From the cell containing the given text, extract its center point as (X, Y) coordinate. 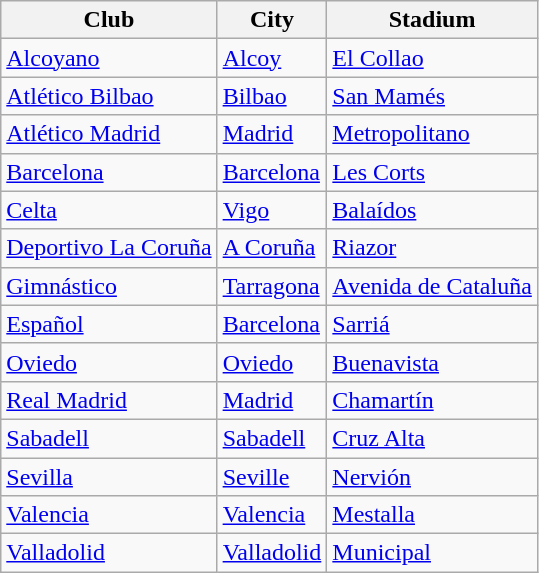
Cruz Alta (432, 438)
Stadium (432, 20)
El Collao (432, 58)
Nervión (432, 477)
Seville (272, 477)
Celta (109, 210)
Alcoy (272, 58)
Atlético Madrid (109, 134)
Chamartín (432, 400)
Real Madrid (109, 400)
Español (109, 324)
Deportivo La Coruña (109, 248)
Club (109, 20)
Tarragona (272, 286)
Balaídos (432, 210)
Gimnástico (109, 286)
Municipal (432, 553)
Sarriá (432, 324)
Les Corts (432, 172)
Metropolitano (432, 134)
Sevilla (109, 477)
Riazor (432, 248)
Alcoyano (109, 58)
Buenavista (432, 362)
San Mamés (432, 96)
Vigo (272, 210)
Bilbao (272, 96)
Avenida de Cataluña (432, 286)
Mestalla (432, 515)
A Coruña (272, 248)
Atlético Bilbao (109, 96)
City (272, 20)
